Return [X, Y] of the center of cell containing provided text 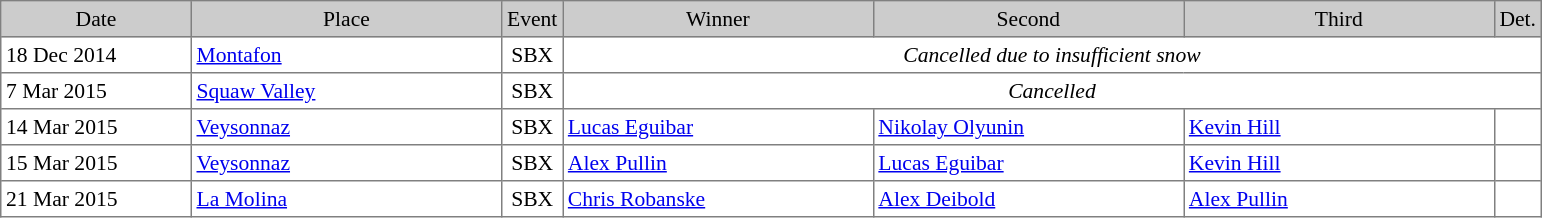
Nikolay Olyunin [1028, 127]
La Molina [346, 199]
Chris Robanske [718, 199]
Alex Deibold [1028, 199]
14 Mar 2015 [96, 127]
15 Mar 2015 [96, 163]
Second [1028, 19]
Det. [1518, 19]
Third [1339, 19]
Winner [718, 19]
Date [96, 19]
Event [532, 19]
7 Mar 2015 [96, 91]
Cancelled due to insufficient snow [1052, 55]
21 Mar 2015 [96, 199]
Place [346, 19]
18 Dec 2014 [96, 55]
Cancelled [1052, 91]
Squaw Valley [346, 91]
Montafon [346, 55]
